Locate the cell with the specified text and output its (X, Y) center coordinate. 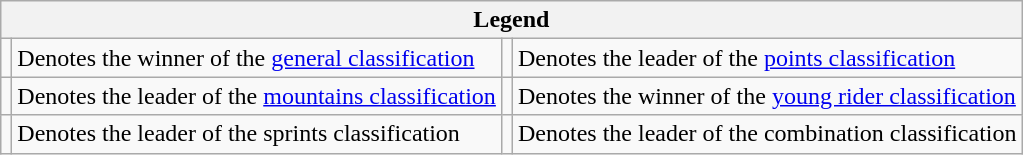
Denotes the leader of the mountains classification (257, 96)
Denotes the leader of the sprints classification (257, 134)
Denotes the leader of the points classification (767, 58)
Legend (512, 20)
Denotes the winner of the young rider classification (767, 96)
Denotes the leader of the combination classification (767, 134)
Denotes the winner of the general classification (257, 58)
